Scan for the cell matching the given text and deliver its [x, y] coordinate at center. 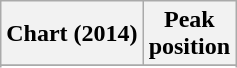
Chart (2014) [72, 34]
Peakposition [189, 34]
